Identify which cell holds the provided text, then report its [X, Y] central coordinate. 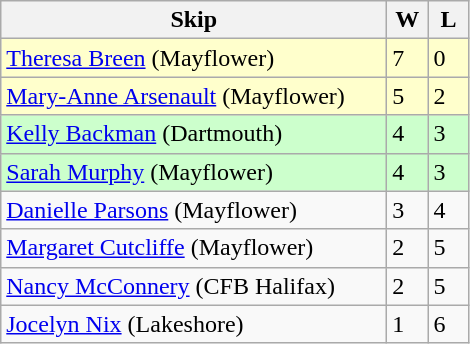
L [448, 20]
Kelly Backman (Dartmouth) [194, 134]
W [408, 20]
6 [448, 324]
0 [448, 58]
Theresa Breen (Mayflower) [194, 58]
Jocelyn Nix (Lakeshore) [194, 324]
Danielle Parsons (Mayflower) [194, 210]
Margaret Cutcliffe (Mayflower) [194, 248]
1 [408, 324]
Skip [194, 20]
Sarah Murphy (Mayflower) [194, 172]
7 [408, 58]
Nancy McConnery (CFB Halifax) [194, 286]
Mary-Anne Arsenault (Mayflower) [194, 96]
